Capture the cell that displays the provided text and extract its (x, y) central coordinate. 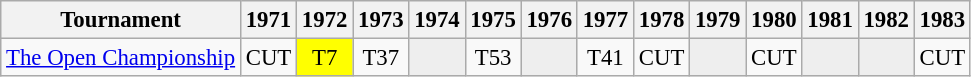
1983 (942, 20)
1981 (830, 20)
1973 (381, 20)
1975 (493, 20)
The Open Championship (121, 58)
1980 (774, 20)
1971 (268, 20)
T37 (381, 58)
1978 (661, 20)
Tournament (121, 20)
T41 (605, 58)
T53 (493, 58)
1977 (605, 20)
1974 (437, 20)
1972 (325, 20)
1982 (886, 20)
T7 (325, 58)
1976 (549, 20)
1979 (718, 20)
